Scan for the cell matching the given text and deliver its (x, y) coordinate at center. 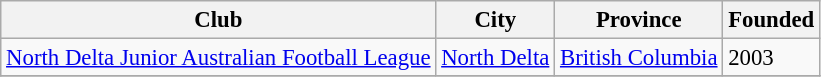
Club (218, 20)
City (496, 20)
2003 (772, 58)
British Columbia (639, 58)
North Delta (496, 58)
North Delta Junior Australian Football League (218, 58)
Province (639, 20)
Founded (772, 20)
